Locate the cell with the specified text and output its (X, Y) center coordinate. 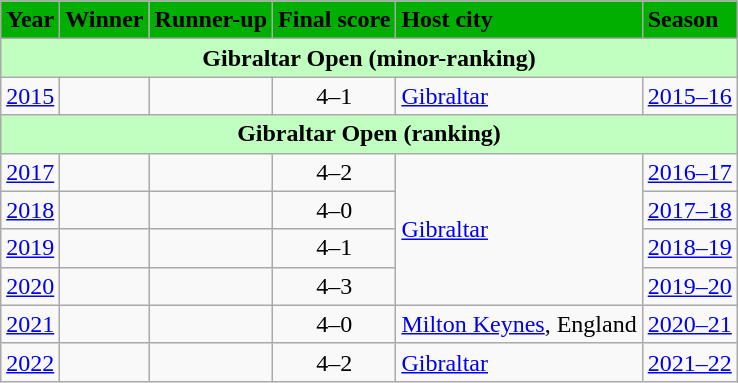
2018–19 (690, 248)
2015–16 (690, 96)
Year (30, 20)
Runner-up (211, 20)
Milton Keynes, England (519, 324)
4–3 (334, 286)
2016–17 (690, 172)
Winner (104, 20)
Season (690, 20)
2021–22 (690, 362)
2015 (30, 96)
2019–20 (690, 286)
Gibraltar Open (ranking) (370, 134)
2020–21 (690, 324)
2022 (30, 362)
2021 (30, 324)
Final score (334, 20)
2017 (30, 172)
Gibraltar Open (minor-ranking) (370, 58)
2017–18 (690, 210)
2018 (30, 210)
2019 (30, 248)
Host city (519, 20)
2020 (30, 286)
